Provide the [x, y] coordinate of the cell's center where the given text is located.  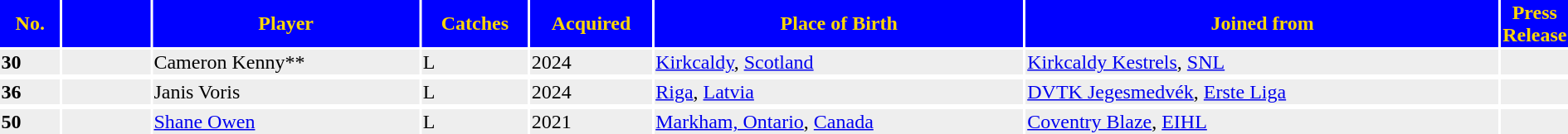
Press Release [1535, 23]
Shane Owen [285, 122]
Place of Birth [840, 23]
DVTK Jegesmedvék, Erste Liga [1263, 92]
Catches [475, 23]
Cameron Kenny** [285, 62]
Joined from [1263, 23]
30 [30, 62]
2021 [591, 122]
Riga, Latvia [840, 92]
Kirkcaldy, Scotland [840, 62]
Coventry Blaze, EIHL [1263, 122]
No. [30, 23]
36 [30, 92]
50 [30, 122]
Markham, Ontario, Canada [840, 122]
Kirkcaldy Kestrels, SNL [1263, 62]
Acquired [591, 23]
Player [285, 23]
Janis Voris [285, 92]
